Output the (X, Y) coordinate of the center of the cell containing the given text.  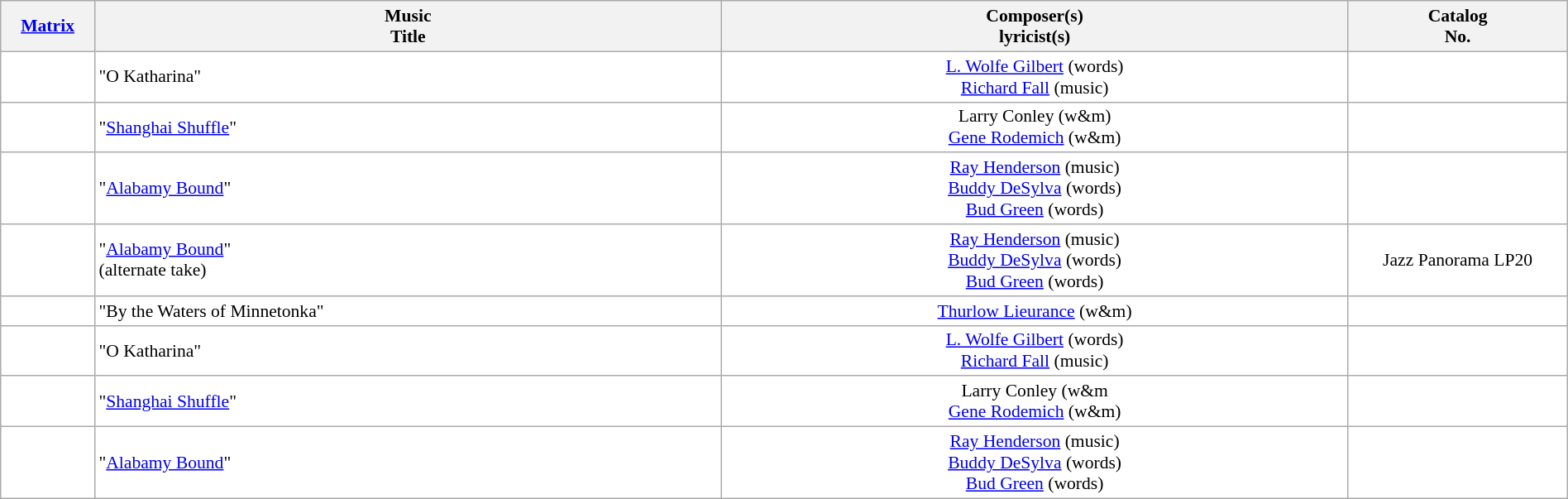
"By the Waters of Minnetonka" (408, 311)
Larry Conley (w&m)Gene Rodemich (w&m) (1035, 127)
Matrix (48, 26)
Larry Conley (w&mGene Rodemich (w&m) (1035, 402)
Thurlow Lieurance (w&m) (1035, 311)
Jazz Panorama LP20 (1457, 260)
MusicTitle (408, 26)
"Alabamy Bound"(alternate take) (408, 260)
CatalogNo. (1457, 26)
Composer(s)lyricist(s) (1035, 26)
